Scan for the cell matching the given text and deliver its (X, Y) coordinate at center. 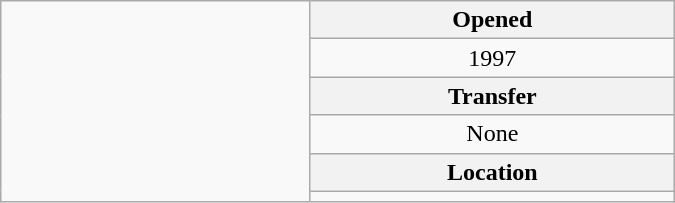
Opened (492, 20)
Transfer (492, 96)
Location (492, 172)
1997 (492, 58)
None (492, 134)
